Find where the given text appears and provide that cell's center as [X, Y] coordinate. 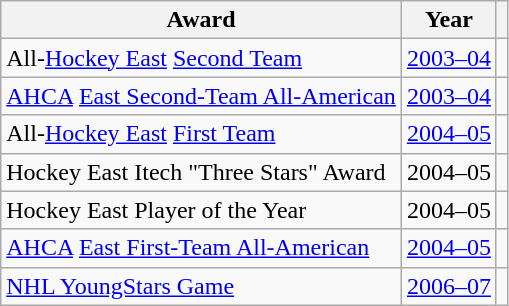
Year [448, 20]
Hockey East Player of the Year [202, 210]
2006–07 [448, 286]
Hockey East Itech "Three Stars" Award [202, 172]
AHCA East First-Team All-American [202, 248]
All-Hockey East First Team [202, 134]
All-Hockey East Second Team [202, 58]
Award [202, 20]
AHCA East Second-Team All-American [202, 96]
NHL YoungStars Game [202, 286]
